Pinpoint the cell where the given text exists, returning its (X, Y) midpoint coordinate. 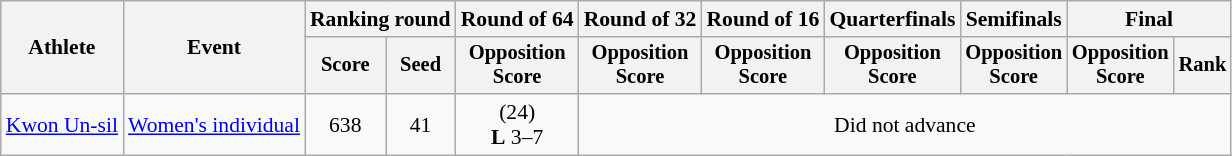
Women's individual (214, 124)
Event (214, 48)
Round of 64 (518, 19)
41 (421, 124)
Round of 32 (640, 19)
Round of 16 (762, 19)
Athlete (62, 48)
Final (1149, 19)
Rank (1203, 66)
Ranking round (380, 19)
Quarterfinals (892, 19)
638 (346, 124)
Kwon Un-sil (62, 124)
Score (346, 66)
(24)L 3–7 (518, 124)
Semifinals (1014, 19)
Seed (421, 66)
Did not advance (906, 124)
